Return the (X, Y) coordinate for the center point of the cell that contains the specified text.  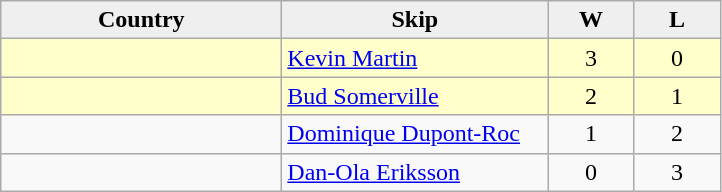
Kevin Martin (415, 58)
Bud Somerville (415, 96)
Dan-Ola Eriksson (415, 172)
Skip (415, 20)
W (591, 20)
L (677, 20)
Dominique Dupont-Roc (415, 134)
Country (142, 20)
